Return the (X, Y) coordinate for the center point of the cell that contains the specified text.  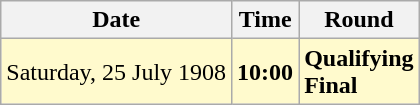
Round (359, 20)
10:00 (266, 72)
Time (266, 20)
QualifyingFinal (359, 72)
Date (116, 20)
Saturday, 25 July 1908 (116, 72)
